Scan for the cell matching the given text and deliver its (x, y) coordinate at center. 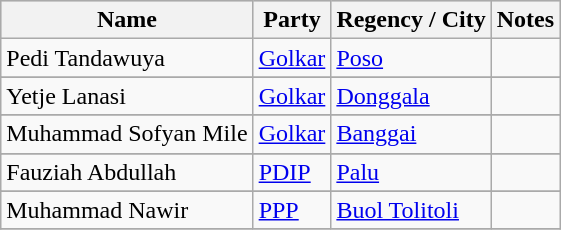
Party (292, 20)
Pedi Tandawuya (127, 58)
Name (127, 20)
Yetje Lanasi (127, 96)
Muhammad Sofyan Mile (127, 134)
Poso (411, 58)
PPP (292, 210)
Banggai (411, 134)
PDIP (292, 172)
Donggala (411, 96)
Muhammad Nawir (127, 210)
Buol Tolitoli (411, 210)
Notes (525, 20)
Fauziah Abdullah (127, 172)
Regency / City (411, 20)
Palu (411, 172)
